Identify which cell holds the provided text, then report its (x, y) central coordinate. 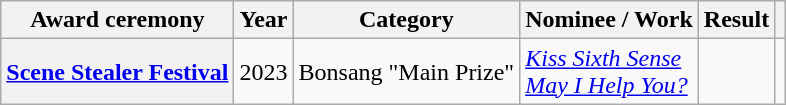
Scene Stealer Festival (118, 72)
Bonsang "Main Prize" (406, 72)
Nominee / Work (610, 20)
Year (264, 20)
Result (736, 20)
Award ceremony (118, 20)
2023 (264, 72)
Category (406, 20)
Kiss Sixth SenseMay I Help You? (610, 72)
